Determine the (x, y) coordinate at the center of the cell enclosing the given text.  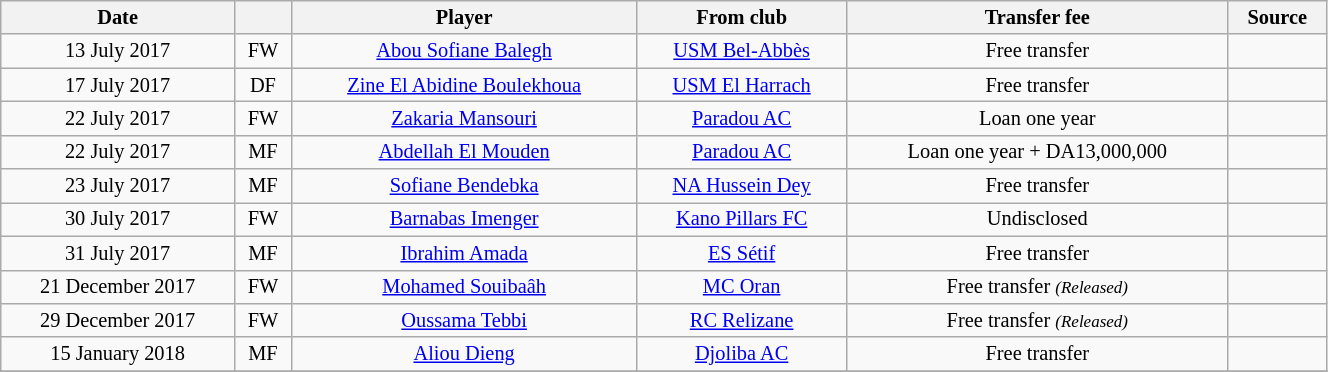
Djoliba AC (742, 354)
Abdellah El Mouden (464, 152)
RC Relizane (742, 320)
17 July 2017 (118, 85)
Aliou Dieng (464, 354)
Undisclosed (1037, 219)
Zine El Abidine Boulekhoua (464, 85)
Date (118, 17)
Loan one year + DA13,000,000 (1037, 152)
30 July 2017 (118, 219)
Sofiane Bendebka (464, 186)
USM Bel-Abbès (742, 51)
DF (262, 85)
Zakaria Mansouri (464, 118)
Abou Sofiane Balegh (464, 51)
Oussama Tebbi (464, 320)
Ibrahim Amada (464, 253)
Loan one year (1037, 118)
ES Sétif (742, 253)
Player (464, 17)
Barnabas Imenger (464, 219)
Mohamed Souibaâh (464, 287)
29 December 2017 (118, 320)
Source (1277, 17)
23 July 2017 (118, 186)
15 January 2018 (118, 354)
31 July 2017 (118, 253)
USM El Harrach (742, 85)
NA Hussein Dey (742, 186)
From club (742, 17)
21 December 2017 (118, 287)
MC Oran (742, 287)
Transfer fee (1037, 17)
Kano Pillars FC (742, 219)
13 July 2017 (118, 51)
